Extract the [x, y] coordinate from the center of the cell holding the provided text.  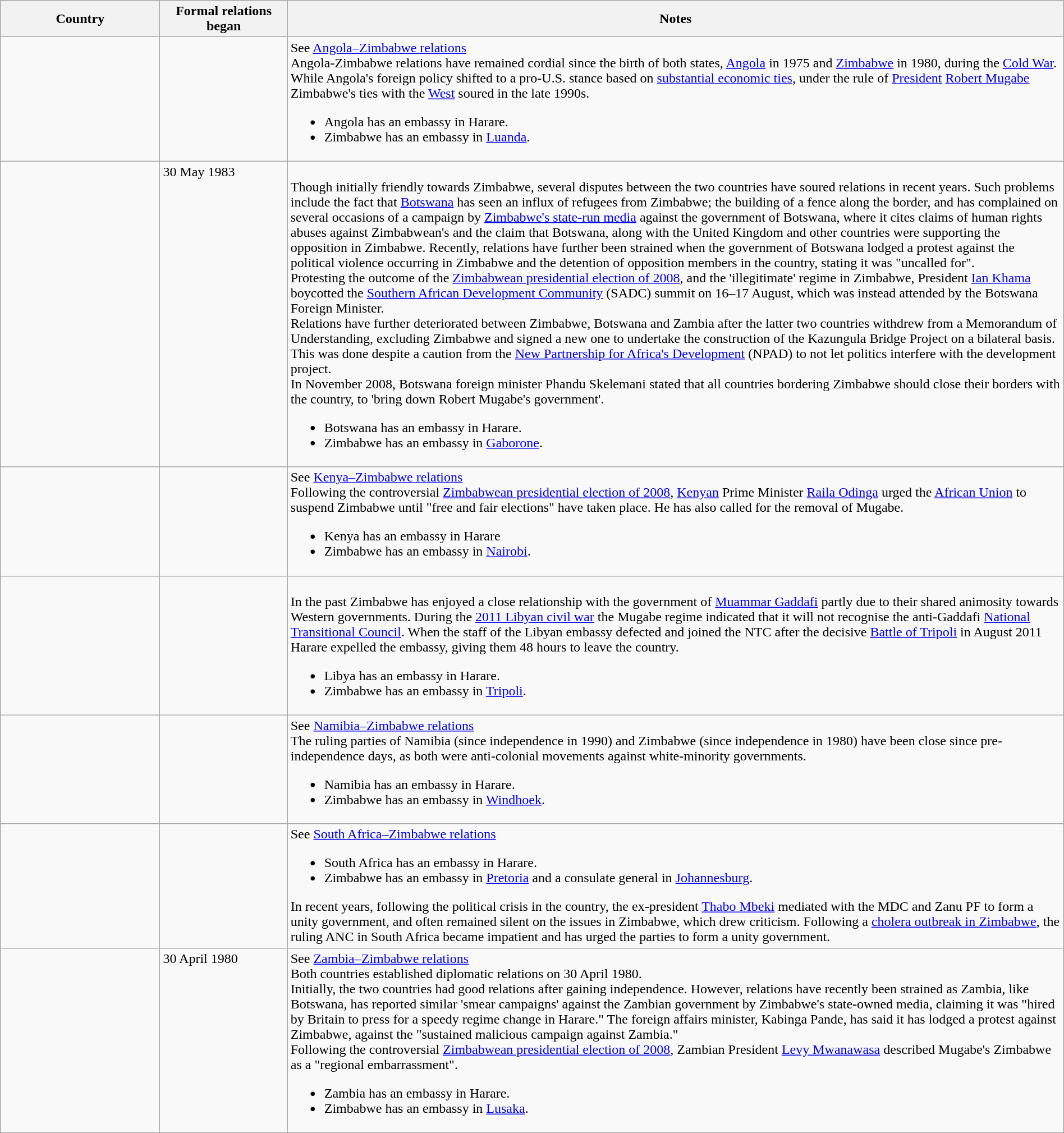
30 May 1983 [223, 314]
30 April 1980 [223, 1040]
Notes [676, 19]
Formal relations began [223, 19]
Country [80, 19]
